From the cell containing the given text, extract its center point as (X, Y) coordinate. 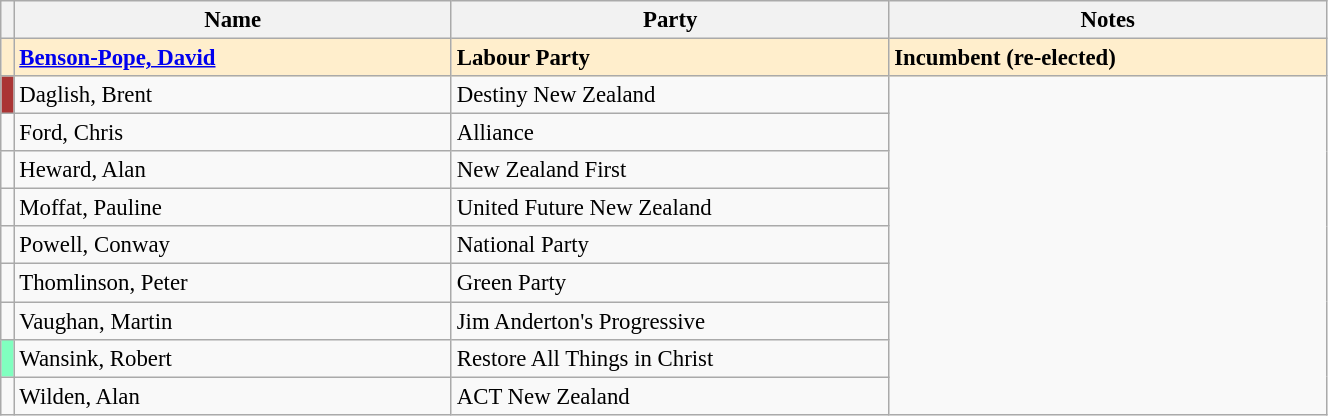
Destiny New Zealand (670, 95)
Labour Party (670, 58)
Restore All Things in Christ (670, 358)
Daglish, Brent (232, 95)
Thomlinson, Peter (232, 283)
Jim Anderton's Progressive (670, 321)
Alliance (670, 133)
Name (232, 20)
Incumbent (re-elected) (1108, 58)
Wansink, Robert (232, 358)
United Future New Zealand (670, 208)
Vaughan, Martin (232, 321)
New Zealand First (670, 170)
Benson-Pope, David (232, 58)
Green Party (670, 283)
National Party (670, 245)
Ford, Chris (232, 133)
Party (670, 20)
Powell, Conway (232, 245)
ACT New Zealand (670, 396)
Heward, Alan (232, 170)
Notes (1108, 20)
Moffat, Pauline (232, 208)
Wilden, Alan (232, 396)
